For the text-containing cell, return its midpoint in (x, y) coordinate format. 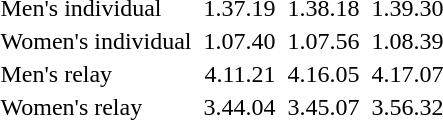
1.07.56 (324, 41)
4.16.05 (324, 74)
1.07.40 (240, 41)
4.11.21 (240, 74)
